Output the (x, y) coordinate of the center of the cell containing the given text.  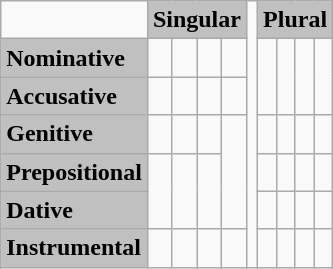
Dative (74, 210)
Nominative (74, 58)
Instrumental (74, 248)
Plural (296, 20)
Singular (196, 20)
Accusative (74, 96)
Genitive (74, 134)
Prepositional (74, 172)
